Return [x, y] of the center of cell containing provided text 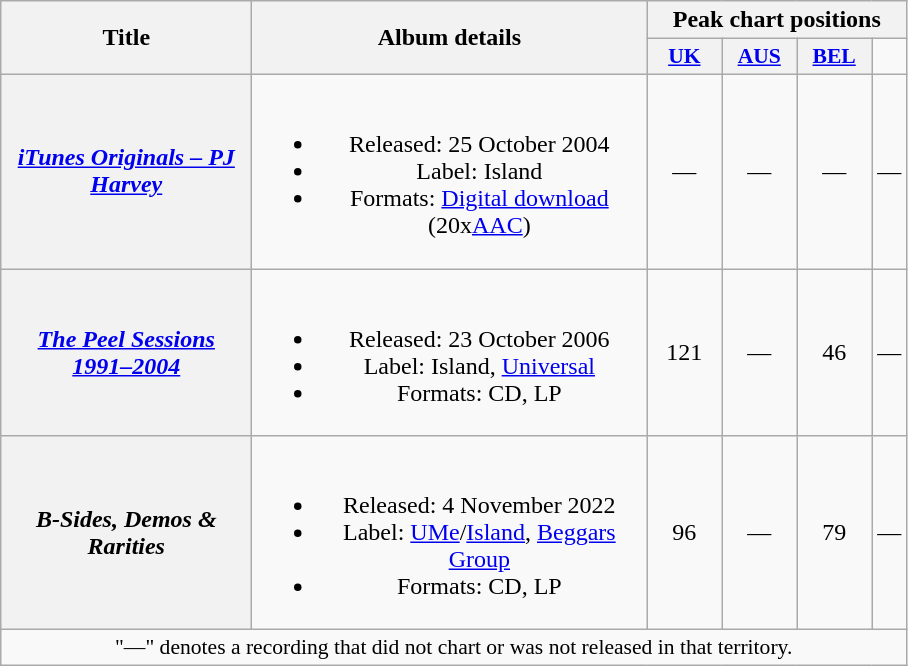
BEL [834, 57]
Title [126, 38]
Released: 4 November 2022Label: UMe/Island, Beggars GroupFormats: CD, LP [450, 533]
Peak chart positions [777, 20]
Released: 25 October 2004Label: IslandFormats: Digital download (20xAAC) [450, 171]
UK [684, 57]
"—" denotes a recording that did not chart or was not released in that territory. [454, 648]
B-Sides, Demos & Rarities [126, 533]
96 [684, 533]
79 [834, 533]
The Peel Sessions 1991–2004 [126, 352]
iTunes Originals – PJ Harvey [126, 171]
Released: 23 October 2006Label: Island, UniversalFormats: CD, LP [450, 352]
Album details [450, 38]
121 [684, 352]
AUS [760, 57]
46 [834, 352]
